For the text-containing cell, return its midpoint in [X, Y] coordinate format. 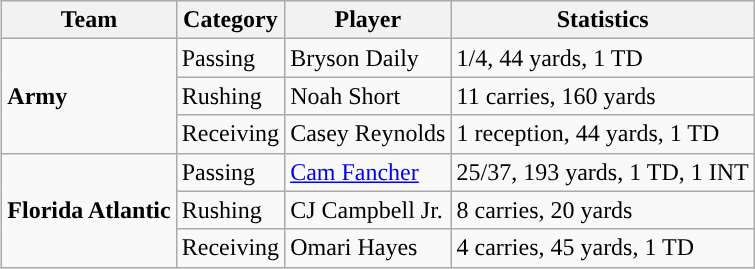
11 carries, 160 yards [602, 96]
CJ Campbell Jr. [368, 210]
4 carries, 45 yards, 1 TD [602, 248]
Army [89, 96]
8 carries, 20 yards [602, 210]
Casey Reynolds [368, 134]
Cam Fancher [368, 172]
1/4, 44 yards, 1 TD [602, 58]
Statistics [602, 20]
Player [368, 20]
Florida Atlantic [89, 210]
1 reception, 44 yards, 1 TD [602, 134]
25/37, 193 yards, 1 TD, 1 INT [602, 172]
Bryson Daily [368, 58]
Omari Hayes [368, 248]
Noah Short [368, 96]
Category [230, 20]
Team [89, 20]
